Return [x, y] of the center of cell containing provided text 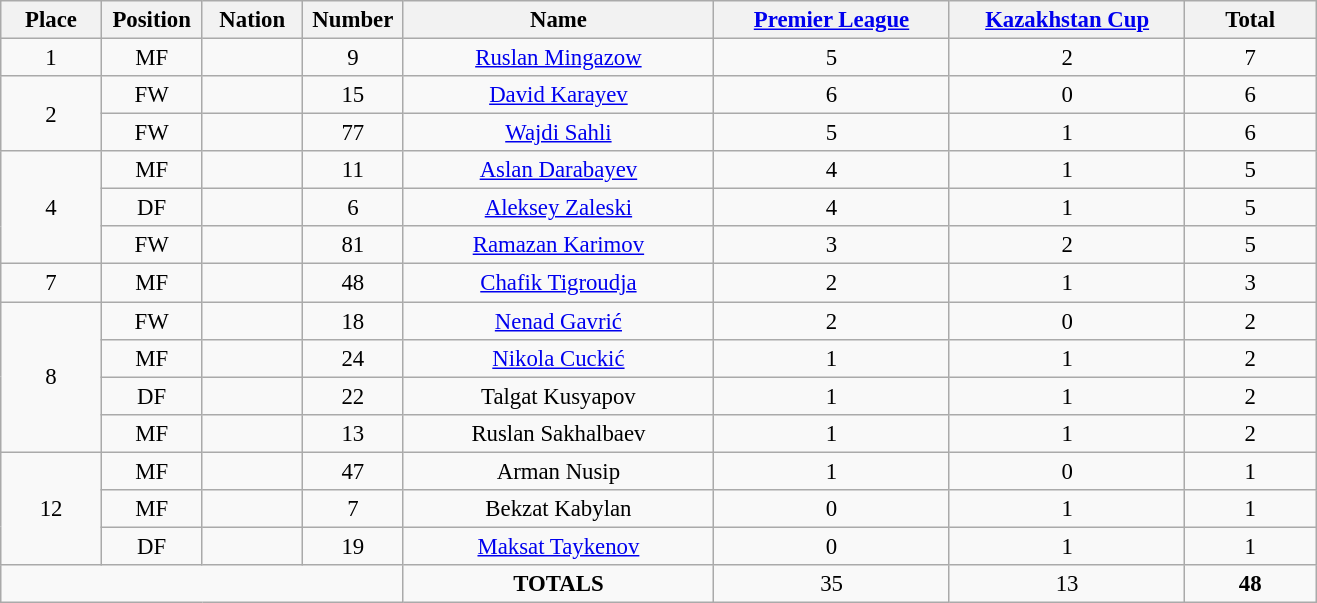
22 [354, 396]
Maksat Taykenov [558, 546]
8 [52, 377]
Aslan Darabayev [558, 170]
15 [354, 95]
47 [354, 471]
Arman Nusip [558, 471]
77 [354, 133]
Nenad Gavrić [558, 321]
David Karayev [558, 95]
Talgat Kusyapov [558, 396]
Name [558, 20]
Total [1250, 20]
Aleksey Zaleski [558, 208]
19 [354, 546]
Kazakhstan Cup [1067, 20]
11 [354, 170]
Premier League [832, 20]
Nikola Cuckić [558, 358]
81 [354, 245]
Wajdi Sahli [558, 133]
Ramazan Karimov [558, 245]
Bekzat Kabylan [558, 509]
35 [832, 584]
Ruslan Mingazow [558, 58]
TOTALS [558, 584]
Chafik Tigroudja [558, 283]
18 [354, 321]
Place [52, 20]
Position [152, 20]
Nation [252, 20]
Number [354, 20]
24 [354, 358]
9 [354, 58]
12 [52, 508]
Ruslan Sakhalbaev [558, 433]
